Determine the (X, Y) coordinate at the center of the cell enclosing the given text.  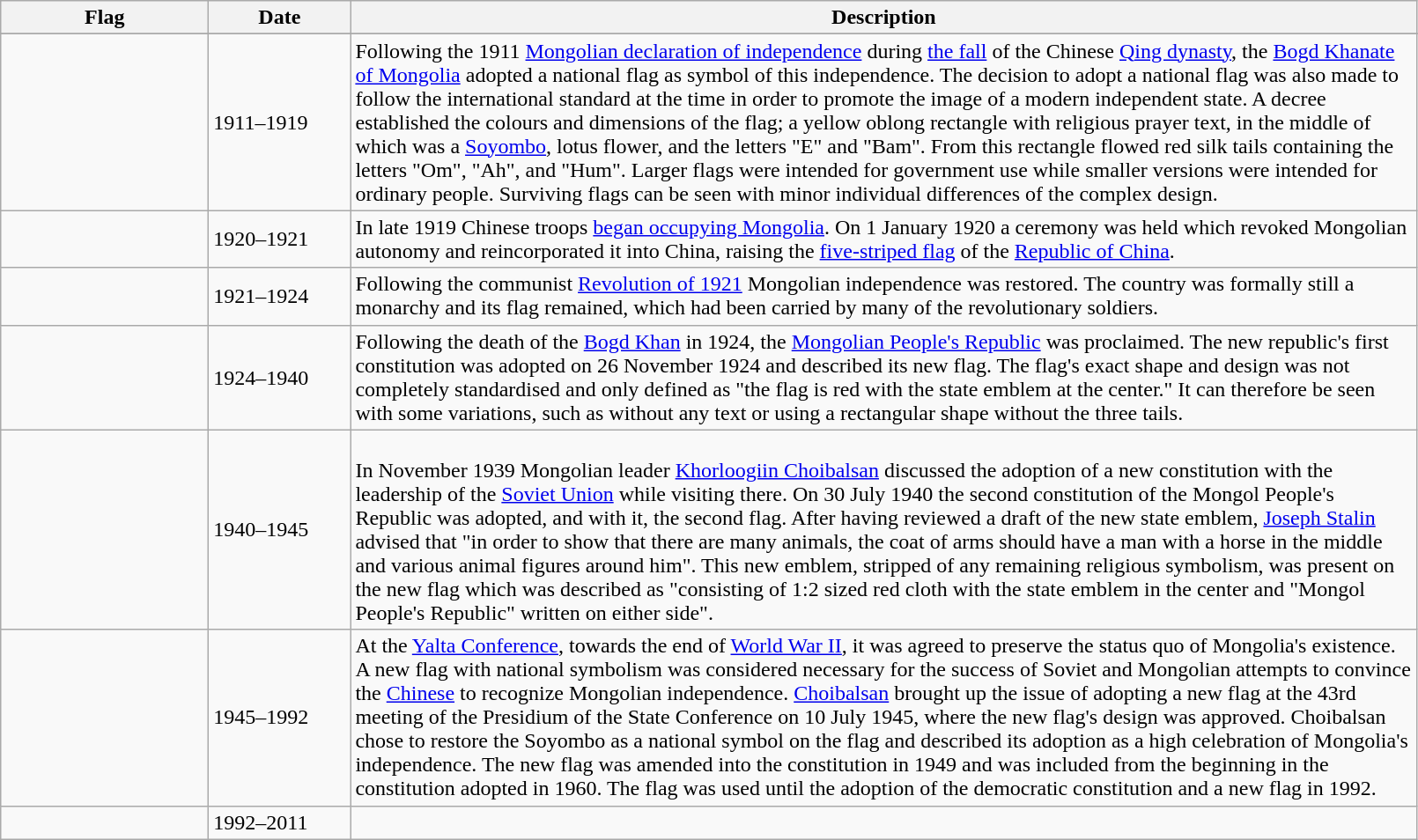
1945–1992 (280, 718)
1992–2011 (280, 822)
1911–1919 (280, 122)
1921–1924 (280, 296)
1920–1921 (280, 239)
Description (884, 18)
Flag (105, 18)
1924–1940 (280, 377)
Date (280, 18)
1940–1945 (280, 530)
